Locate the cell with the specified text and output its (x, y) center coordinate. 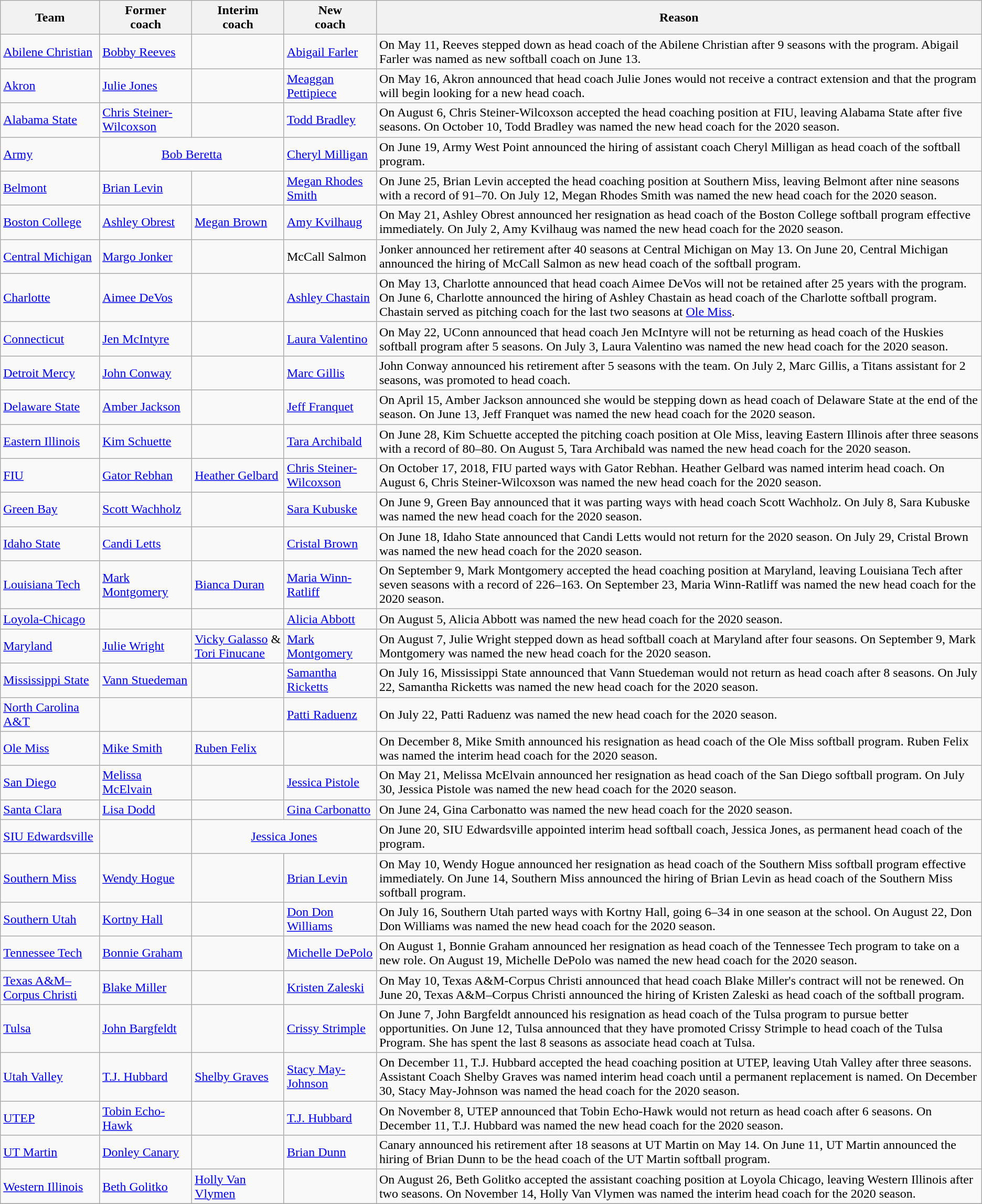
Southern Utah (50, 919)
Maryland (50, 646)
Brian Dunn (330, 1152)
Bianca Duran (238, 585)
Amy Kvilhaug (330, 222)
Charlotte (50, 297)
Holly Van Vlymen (238, 1187)
Michelle DePolo (330, 953)
Jen McIntyre (146, 339)
UTEP (50, 1118)
Ashley Chastain (330, 297)
Sara Kubuske (330, 510)
Amber Jackson (146, 407)
Ashley Obrest (146, 222)
Idaho State (50, 544)
Don Don Williams (330, 919)
Boston College (50, 222)
Alabama State (50, 120)
Jessica Jones (284, 836)
Kortny Hall (146, 919)
Kristen Zaleski (330, 987)
Donley Canary (146, 1152)
Lisa Dodd (146, 809)
Margo Jonker (146, 256)
Beth Golitko (146, 1187)
Julie Jones (146, 86)
Loyola-Chicago (50, 619)
On June 20, SIU Edwardsville appointed interim head softball coach, Jessica Jones, as permanent head coach of the program. (679, 836)
Stacy May-Johnson (330, 1077)
On June 19, Army West Point announced the hiring of assistant coach Cheryl Milligan as head coach of the softball program. (679, 154)
Ruben Felix (238, 748)
Santa Clara (50, 809)
Vann Stuedeman (146, 680)
Todd Bradley (330, 120)
Texas A&M–Corpus Christi (50, 987)
SIU Edwardsville (50, 836)
Connecticut (50, 339)
UT Martin (50, 1152)
Reason (679, 18)
Scott Wachholz (146, 510)
Kim Schuette (146, 441)
Crissy Strimple (330, 1029)
On June 24, Gina Carbonatto was named the new head coach for the 2020 season. (679, 809)
Cristal Brown (330, 544)
Cheryl Milligan (330, 154)
Formercoach (146, 18)
Laura Valentino (330, 339)
Megan Rhodes Smith (330, 188)
Mississippi State (50, 680)
Marc Gillis (330, 372)
Gina Carbonatto (330, 809)
Maria Winn-Ratliff (330, 585)
Julie Wright (146, 646)
Megan Brown (238, 222)
Utah Valley (50, 1077)
Western Illinois (50, 1187)
Army (50, 154)
Meaggan Pettipiece (330, 86)
McCall Salmon (330, 256)
Detroit Mercy (50, 372)
Belmont (50, 188)
John Conway (146, 372)
Abigail Farler (330, 51)
Shelby Graves (238, 1077)
Wendy Hogue (146, 878)
Tulsa (50, 1029)
Akron (50, 86)
Central Michigan (50, 256)
Bob Beretta (192, 154)
Alicia Abbott (330, 619)
Blake Miller (146, 987)
Southern Miss (50, 878)
Tara Archibald (330, 441)
Newcoach (330, 18)
North Carolina A&T (50, 715)
Aimee DeVos (146, 297)
Bobby Reeves (146, 51)
On July 22, Patti Raduenz was named the new head coach for the 2020 season. (679, 715)
Tennessee Tech (50, 953)
John Bargfeldt (146, 1029)
Candi Letts (146, 544)
Team (50, 18)
Delaware State (50, 407)
Heather Gelbard (238, 475)
Vicky Galasso & Tori Finucane (238, 646)
Jeff Franquet (330, 407)
Tobin Echo-Hawk (146, 1118)
Mike Smith (146, 748)
Bonnie Graham (146, 953)
Ole Miss (50, 748)
On August 5, Alicia Abbott was named the new head coach for the 2020 season. (679, 619)
Jessica Pistole (330, 783)
Gator Rebhan (146, 475)
Abilene Christian (50, 51)
Louisiana Tech (50, 585)
San Diego (50, 783)
Patti Raduenz (330, 715)
Melissa McElvain (146, 783)
Interimcoach (238, 18)
Green Bay (50, 510)
Eastern Illinois (50, 441)
Samantha Ricketts (330, 680)
FIU (50, 475)
